Pinpoint the cell where the given text exists, returning its [X, Y] midpoint coordinate. 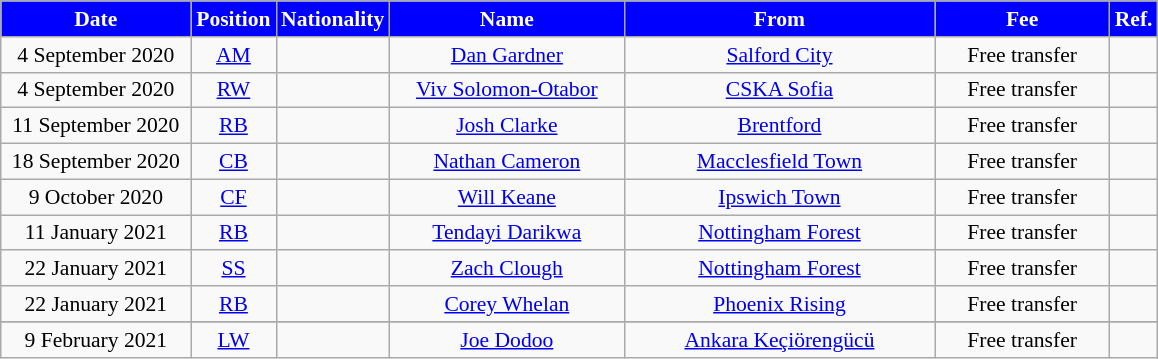
Dan Gardner [506, 55]
Will Keane [506, 197]
Date [96, 19]
Zach Clough [506, 269]
Joe Dodoo [506, 340]
Ankara Keçiörengücü [779, 340]
Phoenix Rising [779, 304]
LW [234, 340]
Name [506, 19]
Fee [1022, 19]
18 September 2020 [96, 162]
From [779, 19]
9 October 2020 [96, 197]
Viv Solomon-Otabor [506, 90]
11 January 2021 [96, 233]
Nathan Cameron [506, 162]
Corey Whelan [506, 304]
Josh Clarke [506, 126]
AM [234, 55]
9 February 2021 [96, 340]
CSKA Sofia [779, 90]
Salford City [779, 55]
SS [234, 269]
CB [234, 162]
Ref. [1134, 19]
Ipswich Town [779, 197]
Position [234, 19]
Brentford [779, 126]
RW [234, 90]
11 September 2020 [96, 126]
Nationality [332, 19]
CF [234, 197]
Tendayi Darikwa [506, 233]
Macclesfield Town [779, 162]
